Detect which cell encompasses the target text, then output its (x, y) center coordinate. 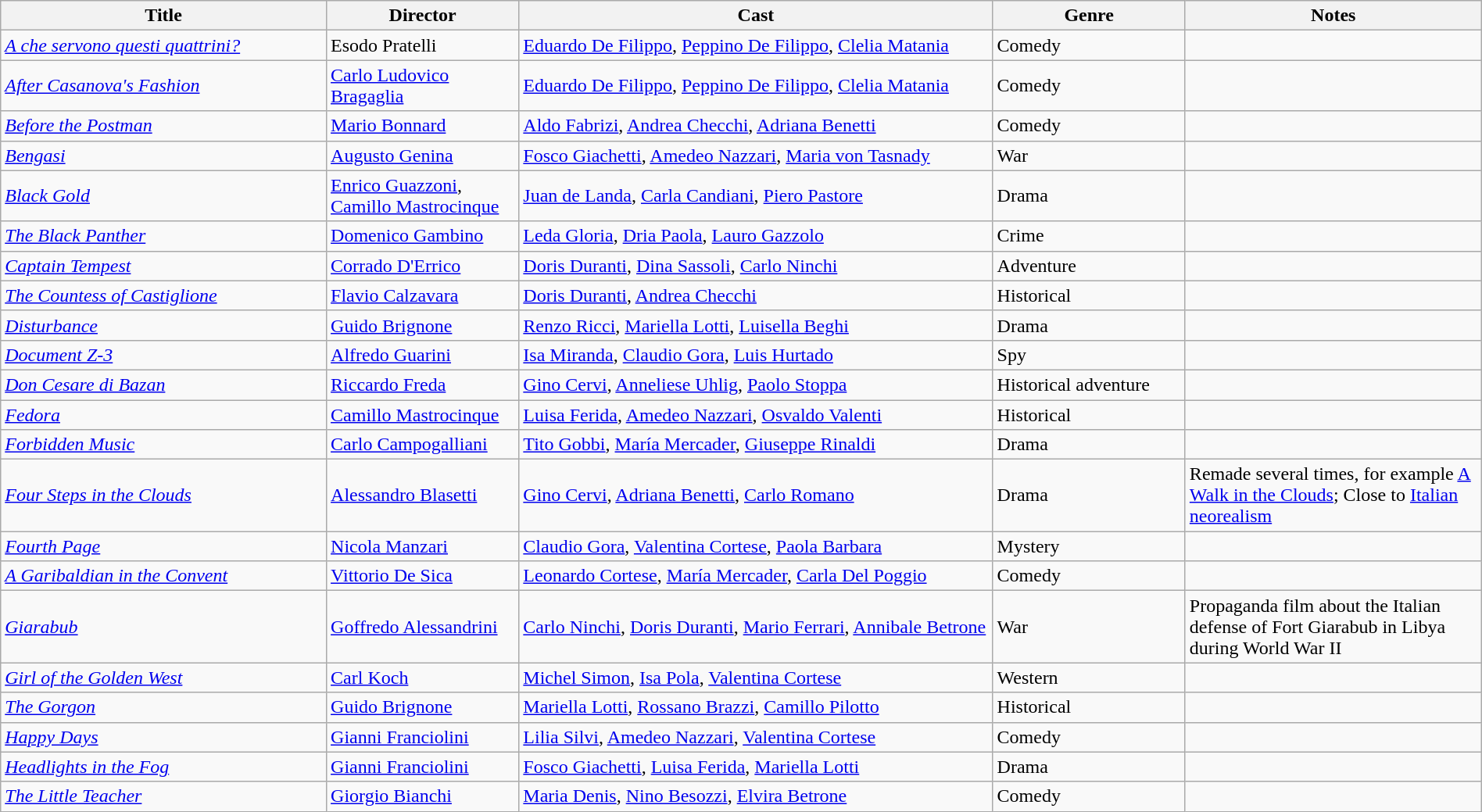
Doris Duranti, Dina Sassoli, Carlo Ninchi (756, 266)
Captain Tempest (164, 266)
Forbidden Music (164, 445)
Girl of the Golden West (164, 678)
Document Z-3 (164, 355)
Adventure (1089, 266)
Isa Miranda, Claudio Gora, Luis Hurtado (756, 355)
Domenico Gambino (423, 236)
Giorgio Bianchi (423, 796)
Don Cesare di Bazan (164, 385)
Mystery (1089, 546)
Director (423, 16)
Carlo Campogalliani (423, 445)
Fosco Giachetti, Amedeo Nazzari, Maria von Tasnady (756, 156)
Leda Gloria, Dria Paola, Lauro Gazzolo (756, 236)
Gino Cervi, Anneliese Uhlig, Paolo Stoppa (756, 385)
Fourth Page (164, 546)
Nicola Manzari (423, 546)
Genre (1089, 16)
Goffredo Alessandrini (423, 627)
The Little Teacher (164, 796)
Historical adventure (1089, 385)
Mariella Lotti, Rossano Brazzi, Camillo Pilotto (756, 707)
Renzo Ricci, Mariella Lotti, Luisella Beghi (756, 325)
Esodo Pratelli (423, 45)
Riccardo Freda (423, 385)
Michel Simon, Isa Pola, Valentina Cortese (756, 678)
Corrado D'Errico (423, 266)
Before the Postman (164, 126)
Tito Gobbi, María Mercader, Giuseppe Rinaldi (756, 445)
Fosco Giachetti, Luisa Ferida, Mariella Lotti (756, 767)
Vittorio De Sica (423, 576)
The Black Panther (164, 236)
Fedora (164, 415)
Propaganda film about the Italian defense of Fort Giarabub in Libya during World War II (1333, 627)
Luisa Ferida, Amedeo Nazzari, Osvaldo Valenti (756, 415)
After Casanova's Fashion (164, 86)
Western (1089, 678)
Giarabub (164, 627)
The Countess of Castiglione (164, 295)
Gino Cervi, Adriana Benetti, Carlo Romano (756, 495)
Enrico Guazzoni, Camillo Mastrocinque (423, 195)
Spy (1089, 355)
Carlo Ninchi, Doris Duranti, Mario Ferrari, Annibale Betrone (756, 627)
Remade several times, for example A Walk in the Clouds; Close to Italian neorealism (1333, 495)
Notes (1333, 16)
Four Steps in the Clouds (164, 495)
A Garibaldian in the Convent (164, 576)
Doris Duranti, Andrea Checchi (756, 295)
Flavio Calzavara (423, 295)
Lilia Silvi, Amedeo Nazzari, Valentina Cortese (756, 737)
A che servono questi quattrini? (164, 45)
Happy Days (164, 737)
Headlights in the Fog (164, 767)
Camillo Mastrocinque (423, 415)
The Gorgon (164, 707)
Disturbance (164, 325)
Maria Denis, Nino Besozzi, Elvira Betrone (756, 796)
Juan de Landa, Carla Candiani, Piero Pastore (756, 195)
Cast (756, 16)
Leonardo Cortese, María Mercader, Carla Del Poggio (756, 576)
Bengasi (164, 156)
Title (164, 16)
Alfredo Guarini (423, 355)
Mario Bonnard (423, 126)
Augusto Genina (423, 156)
Alessandro Blasetti (423, 495)
Carlo Ludovico Bragaglia (423, 86)
Black Gold (164, 195)
Aldo Fabrizi, Andrea Checchi, Adriana Benetti (756, 126)
Crime (1089, 236)
Claudio Gora, Valentina Cortese, Paola Barbara (756, 546)
Carl Koch (423, 678)
